Provide the [x, y] coordinate of the cell's center where the given text is located.  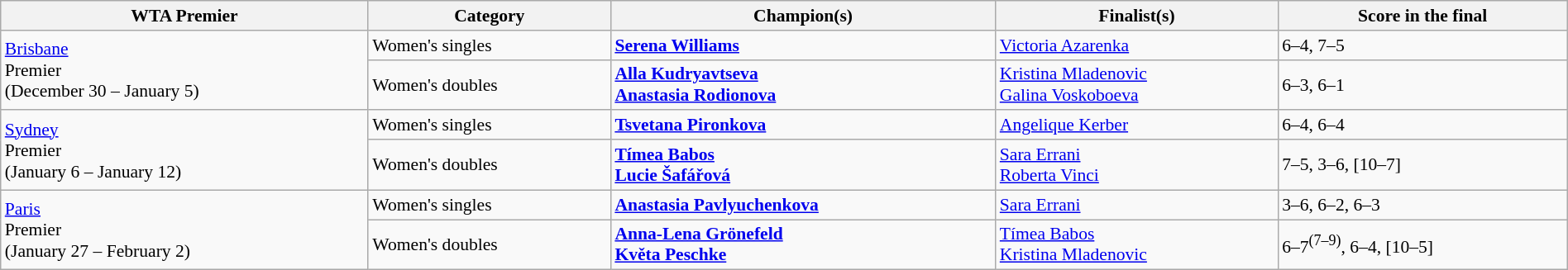
6–4, 6–4 [1422, 126]
Kristina Mladenovic Galina Voskoboeva [1136, 84]
Alla Kudryavtseva Anastasia Rodionova [802, 84]
6–7(7–9), 6–4, [10–5] [1422, 244]
Champion(s) [802, 16]
Finalist(s) [1136, 16]
Tímea Babos Kristina Mladenovic [1136, 244]
Victoria Azarenka [1136, 45]
6–4, 7–5 [1422, 45]
Serena Williams [802, 45]
Anna-Lena Grönefeld Květa Peschke [802, 244]
Sara Errani Roberta Vinci [1136, 165]
7–5, 3–6, [10–7] [1422, 165]
WTA Premier [185, 16]
Tsvetana Pironkova [802, 126]
Category [490, 16]
Tímea Babos Lucie Šafářová [802, 165]
Angelique Kerber [1136, 126]
BrisbanePremier (December 30 – January 5) [185, 71]
3–6, 6–2, 6–3 [1422, 205]
Sara Errani [1136, 205]
SydneyPremier (January 6 – January 12) [185, 150]
Anastasia Pavlyuchenkova [802, 205]
ParisPremier (January 27 – February 2) [185, 230]
6–3, 6–1 [1422, 84]
Score in the final [1422, 16]
